Extract the [X, Y] coordinate from the center of the cell holding the provided text.  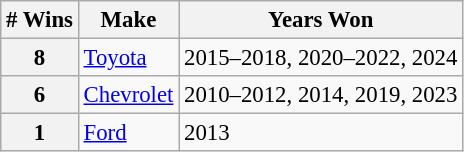
2015–2018, 2020–2022, 2024 [321, 58]
Make [128, 20]
2010–2012, 2014, 2019, 2023 [321, 95]
# Wins [40, 20]
1 [40, 133]
8 [40, 58]
Toyota [128, 58]
6 [40, 95]
Years Won [321, 20]
Ford [128, 133]
2013 [321, 133]
Chevrolet [128, 95]
